Capture the cell that displays the provided text and extract its (X, Y) central coordinate. 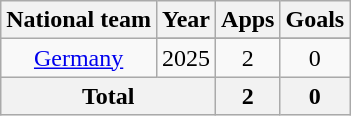
Apps (248, 20)
Year (186, 20)
Goals (315, 20)
Total (108, 96)
Germany (79, 58)
2025 (186, 58)
National team (79, 20)
